Identify which cell holds the provided text, then report its (X, Y) central coordinate. 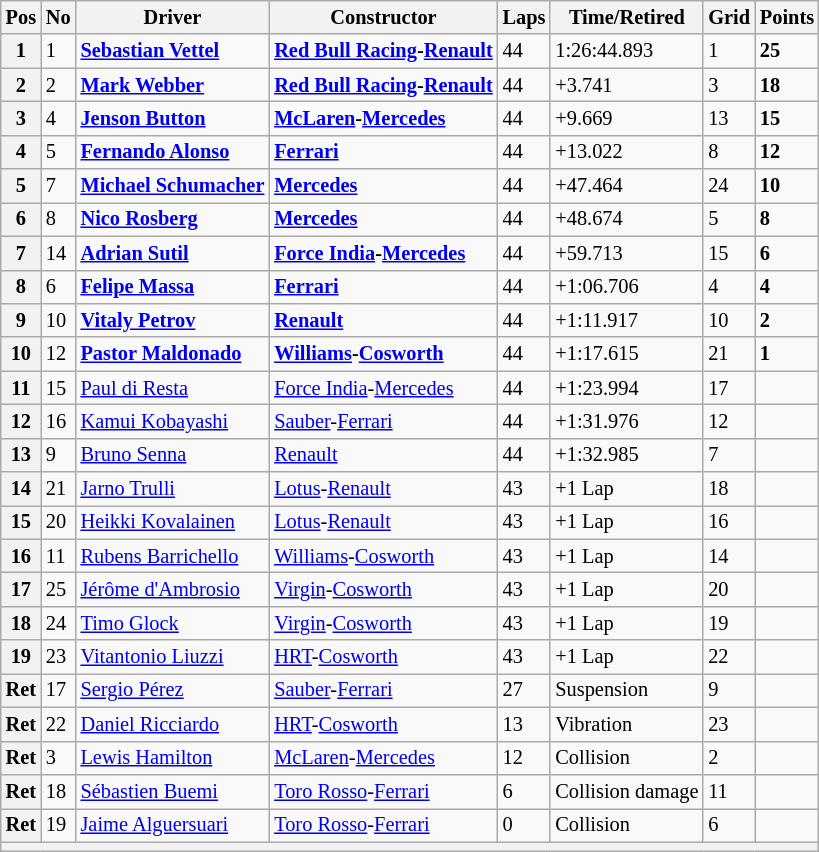
Driver (173, 17)
No (58, 17)
Fernando Alonso (173, 152)
Vitaly Petrov (173, 320)
+1:31.976 (626, 421)
Sebastian Vettel (173, 51)
Paul di Resta (173, 388)
Time/Retired (626, 17)
Jarno Trulli (173, 489)
Suspension (626, 690)
Jaime Alguersuari (173, 825)
Adrian Sutil (173, 253)
+48.674 (626, 219)
Collision damage (626, 791)
Vibration (626, 724)
27 (524, 690)
Jérôme d'Ambrosio (173, 589)
Laps (524, 17)
Pastor Maldonado (173, 354)
Felipe Massa (173, 287)
Nico Rosberg (173, 219)
Points (787, 17)
Lewis Hamilton (173, 758)
Rubens Barrichello (173, 556)
+59.713 (626, 253)
Bruno Senna (173, 455)
Sébastien Buemi (173, 791)
+1:17.615 (626, 354)
Pos (21, 17)
+1:23.994 (626, 388)
0 (524, 825)
Heikki Kovalainen (173, 522)
Timo Glock (173, 623)
Grid (729, 17)
1:26:44.893 (626, 51)
Jenson Button (173, 118)
Vitantonio Liuzzi (173, 657)
Constructor (383, 17)
+1:11.917 (626, 320)
+47.464 (626, 186)
Sergio Pérez (173, 690)
+3.741 (626, 85)
+1:32.985 (626, 455)
Daniel Ricciardo (173, 724)
+1:06.706 (626, 287)
Kamui Kobayashi (173, 421)
+9.669 (626, 118)
Mark Webber (173, 85)
+13.022 (626, 152)
Michael Schumacher (173, 186)
